Detect which cell encompasses the target text, then output its [X, Y] center coordinate. 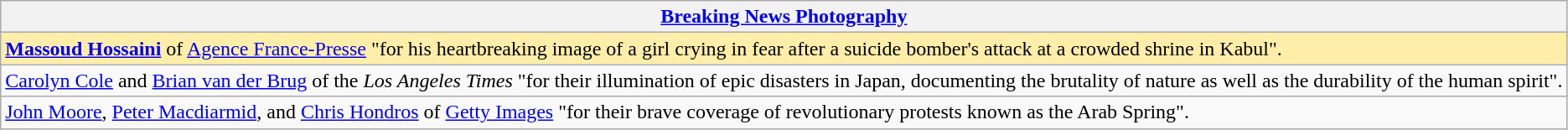
John Moore, Peter Macdiarmid, and Chris Hondros of Getty Images "for their brave coverage of revolutionary protests known as the Arab Spring". [784, 112]
Breaking News Photography [784, 17]
